Determine the (X, Y) coordinate at the center of the cell enclosing the given text.  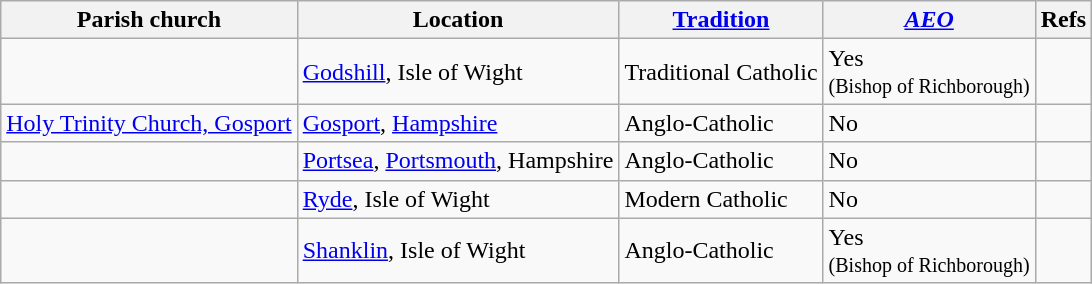
Gosport, Hampshire (458, 123)
Ryde, Isle of Wight (458, 199)
Traditional Catholic (721, 72)
Refs (1063, 20)
Tradition (721, 20)
AEO (929, 20)
Holy Trinity Church, Gosport (149, 123)
Modern Catholic (721, 199)
Location (458, 20)
Portsea, Portsmouth, Hampshire (458, 161)
Parish church (149, 20)
Shanklin, Isle of Wight (458, 250)
Godshill, Isle of Wight (458, 72)
